Identify which cell holds the provided text, then report its [x, y] central coordinate. 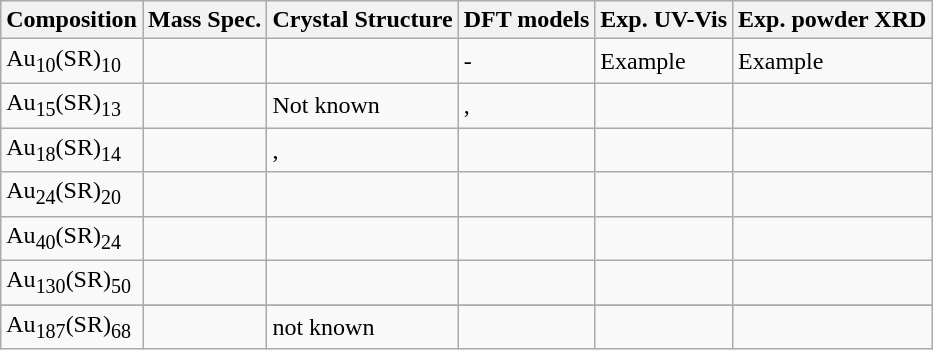
DFT models [526, 20]
Au40(SR)24 [72, 238]
Composition [72, 20]
Au24(SR)20 [72, 194]
Au187(SR)68 [72, 327]
Mass Spec. [204, 20]
Not known [362, 105]
Au15(SR)13 [72, 105]
not known [362, 327]
Exp. powder XRD [832, 20]
Au130(SR)50 [72, 283]
Au10(SR)10 [72, 61]
Au18(SR)14 [72, 150]
Crystal Structure [362, 20]
Exp. UV-Vis [664, 20]
- [526, 61]
